Extract the (X, Y) coordinate from the center of the cell holding the provided text.  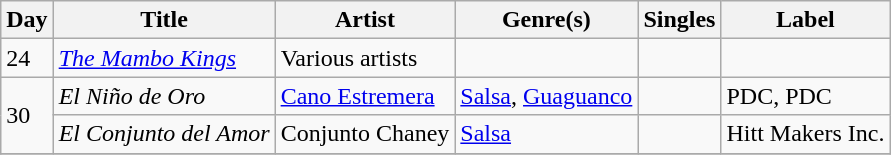
Singles (680, 20)
Conjunto Chaney (365, 134)
Salsa, Guaguanco (546, 96)
30 (27, 115)
Day (27, 20)
Title (164, 20)
Various artists (365, 58)
Artist (365, 20)
El Conjunto del Amor (164, 134)
El Niño de Oro (164, 96)
Salsa (546, 134)
Genre(s) (546, 20)
Label (806, 20)
Hitt Makers Inc. (806, 134)
PDC, PDC (806, 96)
Cano Estremera (365, 96)
The Mambo Kings (164, 58)
24 (27, 58)
